Extract the (x, y) coordinate from the center of the cell holding the provided text.  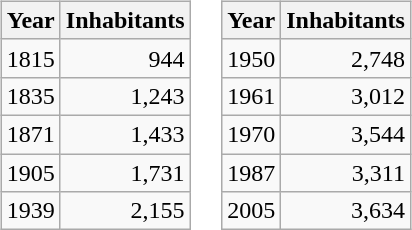
1835 (30, 96)
944 (125, 58)
2,155 (125, 211)
1,731 (125, 173)
3,012 (346, 96)
2,748 (346, 58)
2005 (252, 211)
1939 (30, 211)
1815 (30, 58)
1987 (252, 173)
1,433 (125, 134)
1961 (252, 96)
3,634 (346, 211)
1970 (252, 134)
3,544 (346, 134)
1950 (252, 58)
1871 (30, 134)
3,311 (346, 173)
1,243 (125, 96)
1905 (30, 173)
